For the text-containing cell, return its midpoint in (x, y) coordinate format. 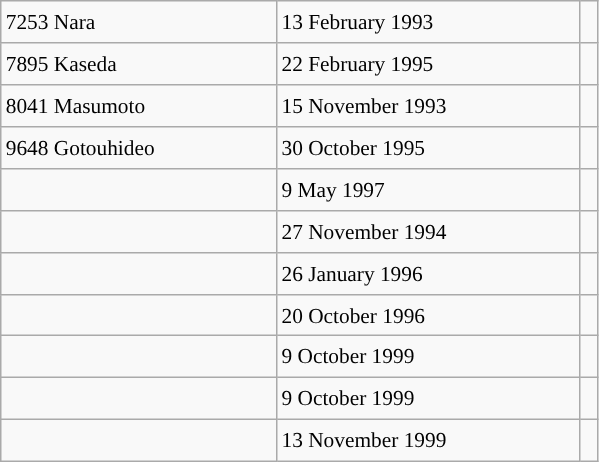
7895 Kaseda (139, 64)
20 October 1996 (428, 315)
7253 Nara (139, 22)
15 November 1993 (428, 106)
13 November 1999 (428, 441)
22 February 1995 (428, 64)
8041 Masumoto (139, 106)
26 January 1996 (428, 273)
13 February 1993 (428, 22)
9648 Gotouhideo (139, 148)
9 May 1997 (428, 190)
27 November 1994 (428, 231)
30 October 1995 (428, 148)
